From the cell containing the given text, extract its center point as [X, Y] coordinate. 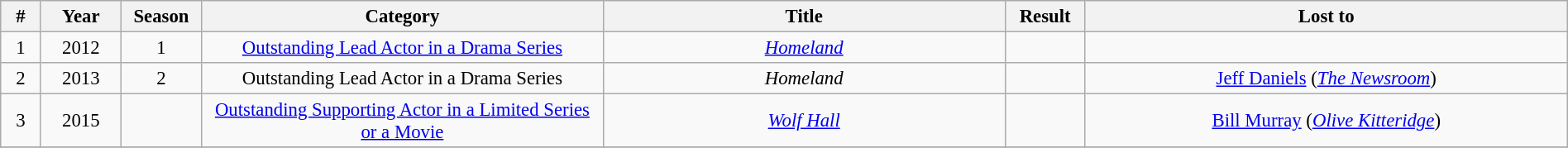
Season [160, 17]
2012 [81, 48]
Wolf Hall [804, 121]
Category [403, 17]
3 [22, 121]
Jeff Daniels (The Newsroom) [1327, 79]
2013 [81, 79]
Title [804, 17]
Year [81, 17]
Outstanding Supporting Actor in a Limited Series or a Movie [403, 121]
Result [1045, 17]
2015 [81, 121]
Bill Murray (Olive Kitteridge) [1327, 121]
Lost to [1327, 17]
# [22, 17]
